Detect which cell encompasses the target text, then output its [x, y] center coordinate. 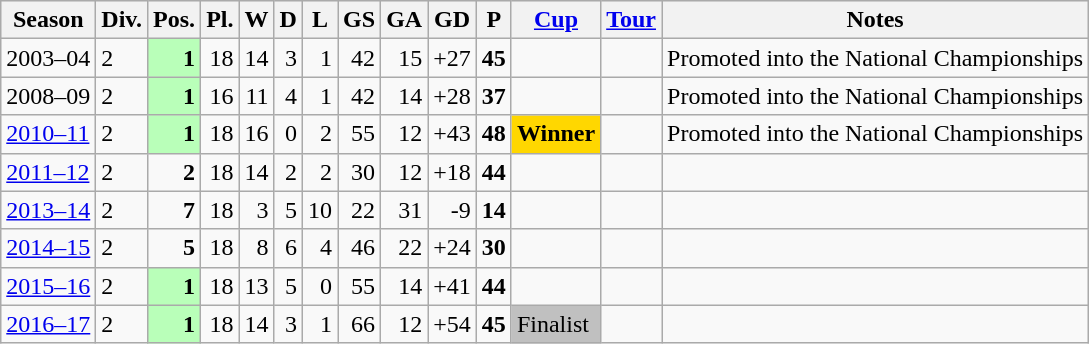
8 [256, 248]
+28 [452, 96]
GS [360, 20]
37 [494, 96]
+24 [452, 248]
L [320, 20]
+41 [452, 286]
2013–14 [48, 210]
46 [360, 248]
2014–15 [48, 248]
+54 [452, 324]
P [494, 20]
Pos. [174, 20]
2008–09 [48, 96]
+18 [452, 172]
2010–11 [48, 134]
+27 [452, 58]
66 [360, 324]
31 [404, 210]
Pl. [220, 20]
2003–04 [48, 58]
+43 [452, 134]
Cup [556, 20]
15 [404, 58]
2011–12 [48, 172]
D [288, 20]
2015–16 [48, 286]
6 [288, 248]
Finalist [556, 324]
Tour [632, 20]
2016–17 [48, 324]
GD [452, 20]
13 [256, 286]
W [256, 20]
-9 [452, 210]
Winner [556, 134]
Div. [122, 20]
Notes [876, 20]
10 [320, 210]
48 [494, 134]
7 [174, 210]
11 [256, 96]
GA [404, 20]
Season [48, 20]
